Scan for the cell matching the given text and deliver its (X, Y) coordinate at center. 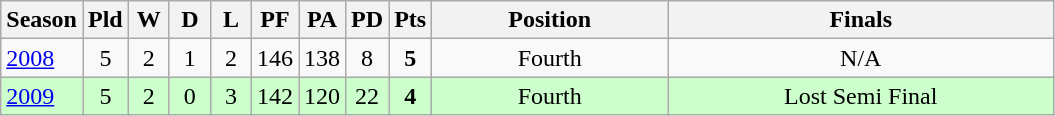
L (230, 20)
Finals (861, 20)
W (148, 20)
Pts (410, 20)
PA (322, 20)
146 (274, 58)
142 (274, 96)
138 (322, 58)
120 (322, 96)
Season (42, 20)
3 (230, 96)
Lost Semi Final (861, 96)
4 (410, 96)
2009 (42, 96)
PD (368, 20)
22 (368, 96)
1 (190, 58)
D (190, 20)
0 (190, 96)
8 (368, 58)
Position (550, 20)
Pld (105, 20)
2008 (42, 58)
PF (274, 20)
N/A (861, 58)
